Detect which cell encompasses the target text, then output its [x, y] center coordinate. 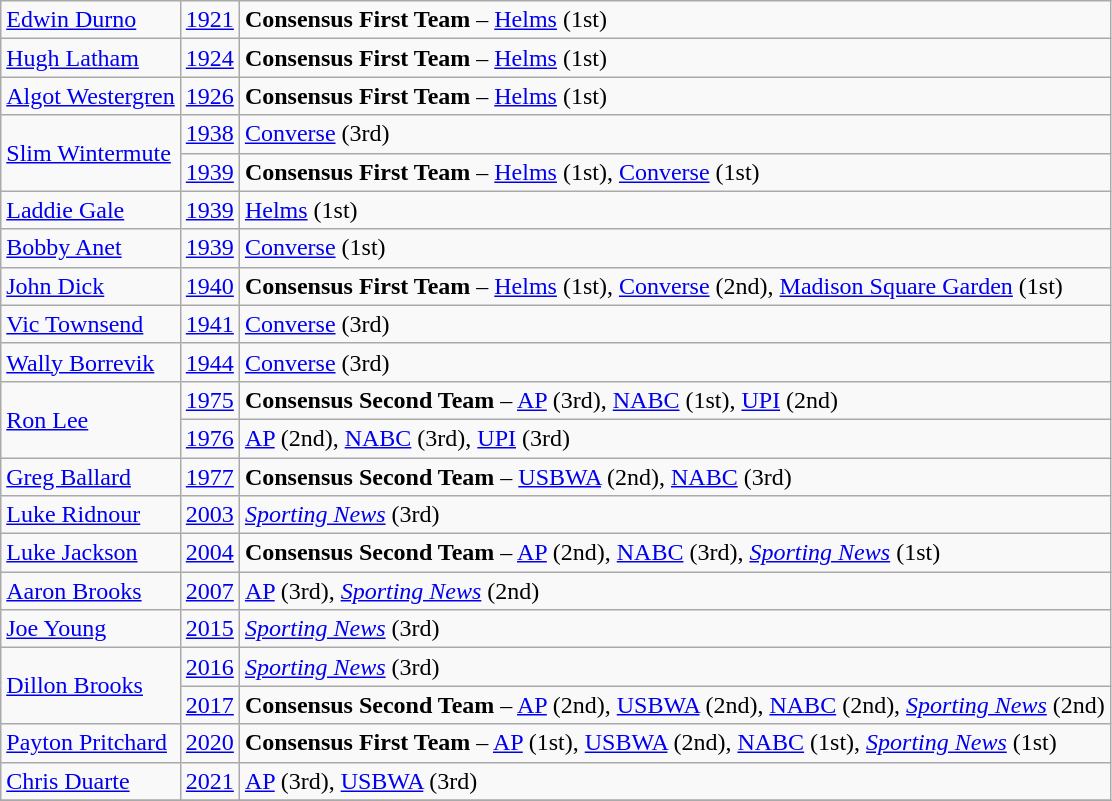
2016 [210, 667]
1938 [210, 134]
Chris Duarte [91, 781]
Hugh Latham [91, 58]
1977 [210, 477]
Converse (1st) [674, 248]
Consensus First Team – Helms (1st), Converse (2nd), Madison Square Garden (1st) [674, 286]
1921 [210, 20]
Dillon Brooks [91, 686]
Edwin Durno [91, 20]
Consensus Second Team – AP (2nd), USBWA (2nd), NABC (2nd), Sporting News (2nd) [674, 705]
Vic Townsend [91, 324]
Joe Young [91, 629]
Algot Westergren [91, 96]
Ron Lee [91, 419]
1944 [210, 362]
Luke Jackson [91, 553]
2003 [210, 515]
Wally Borrevik [91, 362]
1976 [210, 438]
2015 [210, 629]
2021 [210, 781]
Consensus First Team – Helms (1st), Converse (1st) [674, 172]
AP (2nd), NABC (3rd), UPI (3rd) [674, 438]
Aaron Brooks [91, 591]
2007 [210, 591]
Payton Pritchard [91, 743]
2004 [210, 553]
AP (3rd), USBWA (3rd) [674, 781]
1924 [210, 58]
Consensus Second Team – AP (3rd), NABC (1st), UPI (2nd) [674, 400]
Greg Ballard [91, 477]
Helms (1st) [674, 210]
Slim Wintermute [91, 153]
2017 [210, 705]
1941 [210, 324]
Laddie Gale [91, 210]
Consensus First Team – AP (1st), USBWA (2nd), NABC (1st), Sporting News (1st) [674, 743]
AP (3rd), Sporting News (2nd) [674, 591]
1975 [210, 400]
Consensus Second Team – AP (2nd), NABC (3rd), Sporting News (1st) [674, 553]
2020 [210, 743]
Bobby Anet [91, 248]
1940 [210, 286]
John Dick [91, 286]
Consensus Second Team – USBWA (2nd), NABC (3rd) [674, 477]
1926 [210, 96]
Luke Ridnour [91, 515]
